Find where the given text appears and provide that cell's center as [x, y] coordinate. 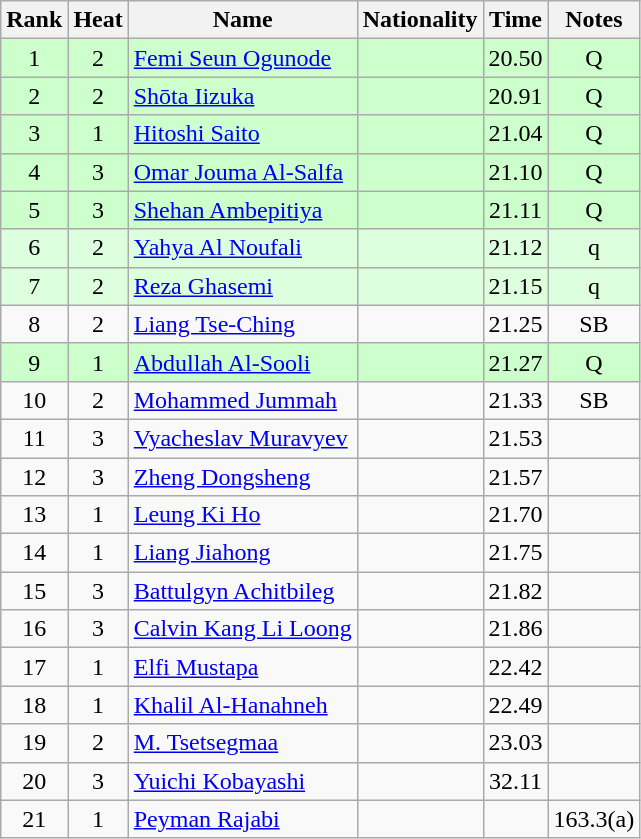
Calvin Kang Li Loong [242, 629]
20.91 [516, 96]
11 [34, 438]
Nationality [420, 20]
21.04 [516, 134]
Notes [594, 20]
22.42 [516, 667]
21.70 [516, 515]
21.86 [516, 629]
M. Tsetsegmaa [242, 743]
20.50 [516, 58]
32.11 [516, 781]
Reza Ghasemi [242, 286]
Name [242, 20]
Vyacheslav Muravyev [242, 438]
10 [34, 400]
Hitoshi Saito [242, 134]
21.57 [516, 477]
Khalil Al-Hanahneh [242, 705]
Omar Jouma Al-Salfa [242, 172]
21.12 [516, 248]
17 [34, 667]
Femi Seun Ogunode [242, 58]
163.3(a) [594, 819]
21.27 [516, 362]
Yahya Al Noufali [242, 248]
21.82 [516, 591]
21.75 [516, 553]
Mohammed Jummah [242, 400]
14 [34, 553]
19 [34, 743]
Yuichi Kobayashi [242, 781]
5 [34, 210]
4 [34, 172]
21.25 [516, 324]
22.49 [516, 705]
Shehan Ambepitiya [242, 210]
Heat [98, 20]
Peyman Rajabi [242, 819]
21.53 [516, 438]
13 [34, 515]
9 [34, 362]
21.33 [516, 400]
21.11 [516, 210]
6 [34, 248]
Shōta Iizuka [242, 96]
8 [34, 324]
7 [34, 286]
Time [516, 20]
Liang Tse-Ching [242, 324]
Zheng Dongsheng [242, 477]
18 [34, 705]
Liang Jiahong [242, 553]
Abdullah Al-Sooli [242, 362]
Leung Ki Ho [242, 515]
23.03 [516, 743]
12 [34, 477]
21 [34, 819]
Elfi Mustapa [242, 667]
16 [34, 629]
21.15 [516, 286]
20 [34, 781]
Battulgyn Achitbileg [242, 591]
21.10 [516, 172]
15 [34, 591]
Rank [34, 20]
